Provide the [x, y] coordinate of the cell's center where the given text is located.  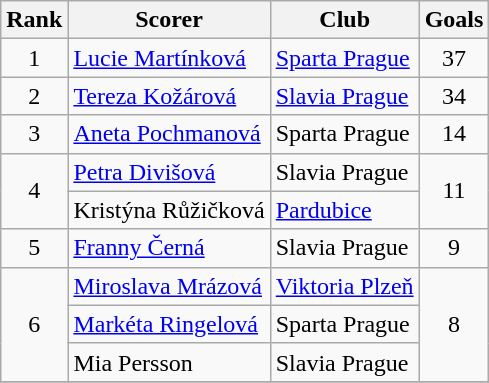
Miroslava Mrázová [169, 286]
Pardubice [344, 210]
Scorer [169, 20]
Rank [34, 20]
9 [454, 248]
Viktoria Plzeň [344, 286]
Markéta Ringelová [169, 324]
Goals [454, 20]
5 [34, 248]
2 [34, 96]
Petra Divišová [169, 172]
Tereza Kožárová [169, 96]
6 [34, 324]
Lucie Martínková [169, 58]
8 [454, 324]
37 [454, 58]
11 [454, 191]
14 [454, 134]
3 [34, 134]
Mia Persson [169, 362]
1 [34, 58]
34 [454, 96]
Club [344, 20]
Aneta Pochmanová [169, 134]
Franny Černá [169, 248]
Kristýna Růžičková [169, 210]
4 [34, 191]
